Detect which cell encompasses the target text, then output its [x, y] center coordinate. 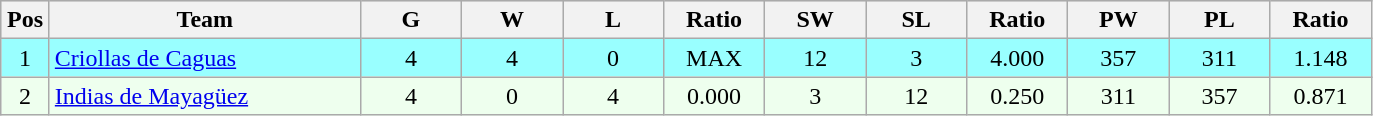
PL [1220, 20]
SL [916, 20]
0.000 [714, 96]
G [410, 20]
MAX [714, 58]
Indias de Mayagüez [204, 96]
Criollas de Caguas [204, 58]
SW [816, 20]
Team [204, 20]
Pos [26, 20]
L [612, 20]
1.148 [1320, 58]
W [512, 20]
4.000 [1018, 58]
0.871 [1320, 96]
PW [1118, 20]
1 [26, 58]
0.250 [1018, 96]
2 [26, 96]
